Locate the cell with the specified text and output its (X, Y) center coordinate. 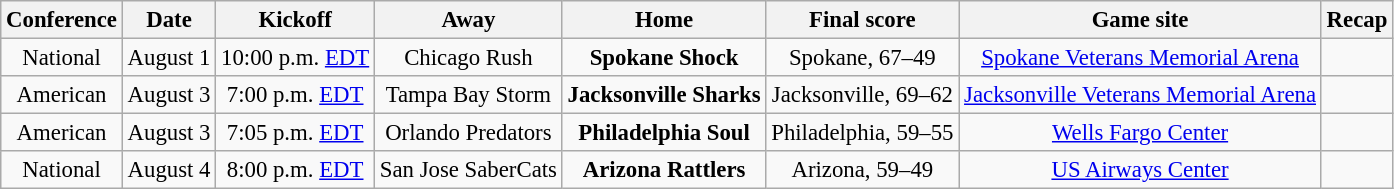
Tampa Bay Storm (468, 95)
US Airways Center (1140, 170)
Arizona, 59–49 (862, 170)
Jacksonville Veterans Memorial Arena (1140, 95)
Kickoff (296, 20)
Spokane Veterans Memorial Arena (1140, 58)
Final score (862, 20)
August 1 (169, 58)
Spokane Shock (664, 58)
Orlando Predators (468, 133)
10:00 p.m. EDT (296, 58)
7:05 p.m. EDT (296, 133)
Jacksonville Sharks (664, 95)
August 4 (169, 170)
San Jose SaberCats (468, 170)
7:00 p.m. EDT (296, 95)
Recap (1356, 20)
Philadelphia Soul (664, 133)
Home (664, 20)
8:00 p.m. EDT (296, 170)
Spokane, 67–49 (862, 58)
Arizona Rattlers (664, 170)
Philadelphia, 59–55 (862, 133)
Game site (1140, 20)
Chicago Rush (468, 58)
Conference (62, 20)
Away (468, 20)
Date (169, 20)
Wells Fargo Center (1140, 133)
Jacksonville, 69–62 (862, 95)
